From the cell containing the given text, extract its center point as [x, y] coordinate. 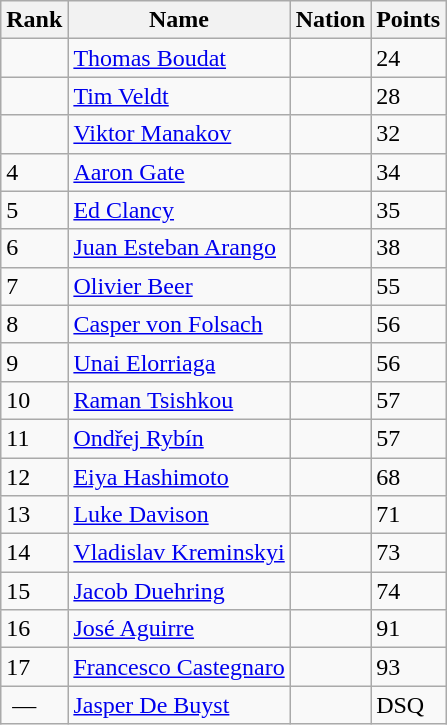
17 [34, 667]
Casper von Folsach [179, 324]
Luke Davison [179, 515]
38 [408, 248]
Francesco Castegnaro [179, 667]
Viktor Manakov [179, 134]
Eiya Hashimoto [179, 477]
Unai Elorriaga [179, 362]
9 [34, 362]
34 [408, 172]
7 [34, 286]
73 [408, 553]
91 [408, 629]
Raman Tsishkou [179, 400]
José Aguirre [179, 629]
13 [34, 515]
24 [408, 58]
11 [34, 438]
55 [408, 286]
Olivier Beer [179, 286]
Ondřej Rybín [179, 438]
68 [408, 477]
Points [408, 20]
32 [408, 134]
15 [34, 591]
Rank [34, 20]
Nation [330, 20]
— [34, 705]
Ed Clancy [179, 210]
71 [408, 515]
Tim Veldt [179, 96]
8 [34, 324]
74 [408, 591]
Vladislav Kreminskyi [179, 553]
28 [408, 96]
Aaron Gate [179, 172]
12 [34, 477]
5 [34, 210]
35 [408, 210]
Jasper De Buyst [179, 705]
DSQ [408, 705]
4 [34, 172]
6 [34, 248]
16 [34, 629]
93 [408, 667]
14 [34, 553]
10 [34, 400]
Thomas Boudat [179, 58]
Name [179, 20]
Juan Esteban Arango [179, 248]
Jacob Duehring [179, 591]
